Provide the (x, y) coordinate of the cell's center where the given text is located.  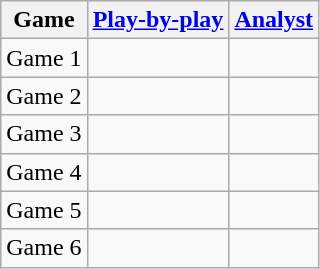
Game (44, 20)
Game 6 (44, 248)
Game 3 (44, 134)
Analyst (274, 20)
Game 1 (44, 58)
Game 2 (44, 96)
Game 5 (44, 210)
Play-by-play (158, 20)
Game 4 (44, 172)
